Pinpoint the cell where the given text exists, returning its (x, y) midpoint coordinate. 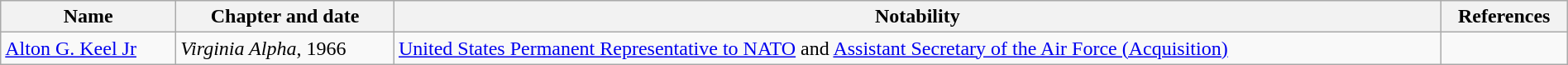
References (1503, 17)
Virginia Alpha, 1966 (285, 48)
Notability (917, 17)
Chapter and date (285, 17)
Alton G. Keel Jr (88, 48)
United States Permanent Representative to NATO and Assistant Secretary of the Air Force (Acquisition) (917, 48)
Name (88, 17)
